Extract the [X, Y] coordinate from the center of the cell holding the provided text.  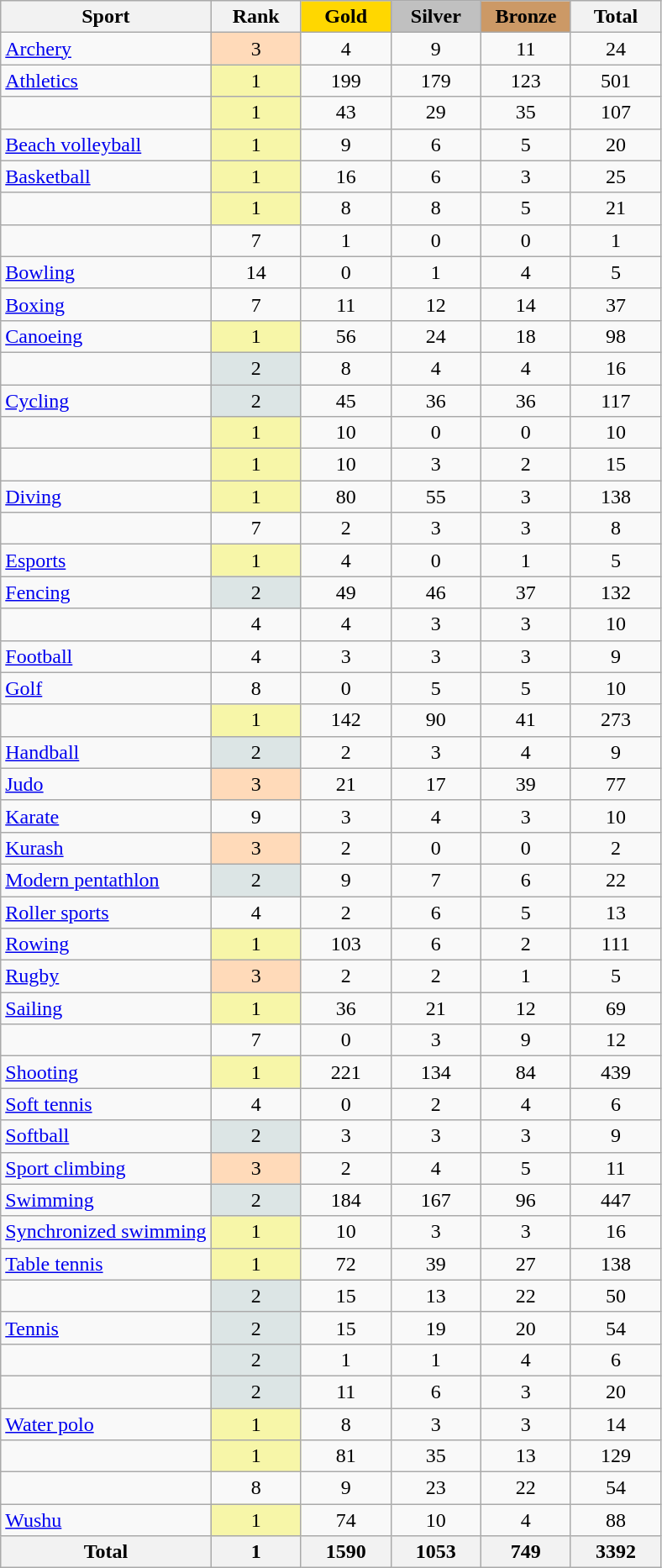
Rugby [106, 976]
88 [615, 1520]
Sailing [106, 1008]
19 [435, 1328]
Cycling [106, 401]
Judo [106, 784]
749 [526, 1552]
Silver [435, 17]
Bronze [526, 17]
447 [615, 1200]
72 [346, 1264]
Roller sports [106, 912]
111 [615, 944]
501 [615, 81]
90 [435, 720]
Archery [106, 49]
Esports [106, 560]
69 [615, 1008]
179 [435, 81]
50 [615, 1296]
123 [526, 81]
56 [346, 336]
117 [615, 401]
Shooting [106, 1072]
Kurash [106, 848]
132 [615, 592]
41 [526, 720]
Soft tennis [106, 1104]
Sport [106, 17]
98 [615, 336]
Swimming [106, 1200]
96 [526, 1200]
84 [526, 1072]
Football [106, 656]
77 [615, 784]
Diving [106, 497]
Table tennis [106, 1264]
199 [346, 81]
221 [346, 1072]
46 [435, 592]
1053 [435, 1552]
Tennis [106, 1328]
439 [615, 1072]
167 [435, 1200]
29 [435, 113]
25 [615, 176]
Gold [346, 17]
Karate [106, 816]
74 [346, 1520]
Bowling [106, 272]
Modern pentathlon [106, 880]
18 [526, 336]
134 [435, 1072]
3392 [615, 1552]
81 [346, 1456]
45 [346, 401]
Rank [255, 17]
55 [435, 497]
Boxing [106, 304]
184 [346, 1200]
17 [435, 784]
23 [435, 1488]
Basketball [106, 176]
43 [346, 113]
Athletics [106, 81]
Rowing [106, 944]
27 [526, 1264]
Water polo [106, 1424]
Softball [106, 1136]
142 [346, 720]
Fencing [106, 592]
273 [615, 720]
129 [615, 1456]
Canoeing [106, 336]
103 [346, 944]
Beach volleyball [106, 145]
Wushu [106, 1520]
80 [346, 497]
Handball [106, 752]
1590 [346, 1552]
107 [615, 113]
Sport climbing [106, 1168]
Golf [106, 688]
Synchronized swimming [106, 1232]
49 [346, 592]
